Return (x, y) of the center of cell containing provided text 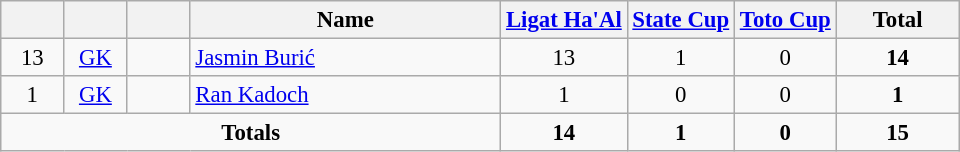
Toto Cup (785, 20)
Name (346, 20)
State Cup (680, 20)
Ran Kadoch (346, 95)
Total (898, 20)
Jasmin Burić (346, 58)
Totals (251, 133)
Ligat Ha'Al (564, 20)
15 (898, 133)
